For the text-containing cell, return its midpoint in [x, y] coordinate format. 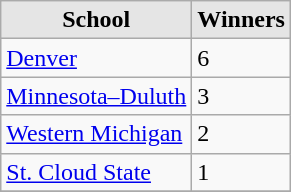
6 [242, 58]
3 [242, 96]
School [96, 20]
Western Michigan [96, 134]
Minnesota–Duluth [96, 96]
2 [242, 134]
St. Cloud State [96, 172]
Winners [242, 20]
1 [242, 172]
Denver [96, 58]
